From the cell containing the given text, extract its center point as (x, y) coordinate. 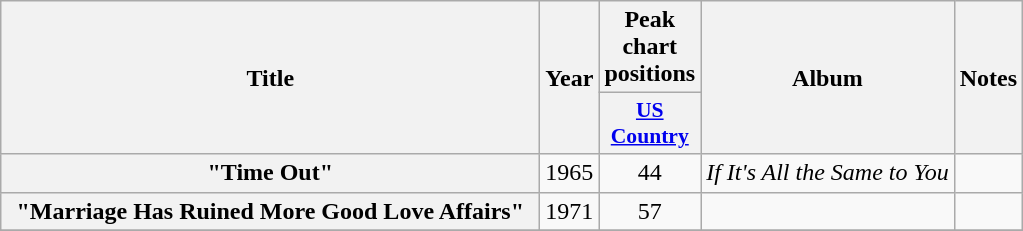
Title (270, 78)
57 (650, 211)
1965 (570, 173)
Peakchartpositions (650, 47)
Notes (988, 78)
44 (650, 173)
USCountry (650, 124)
"Time Out" (270, 173)
"Marriage Has Ruined More Good Love Affairs" (270, 211)
If It's All the Same to You (828, 173)
Year (570, 78)
1971 (570, 211)
Album (828, 78)
